For the text-containing cell, return its midpoint in (X, Y) coordinate format. 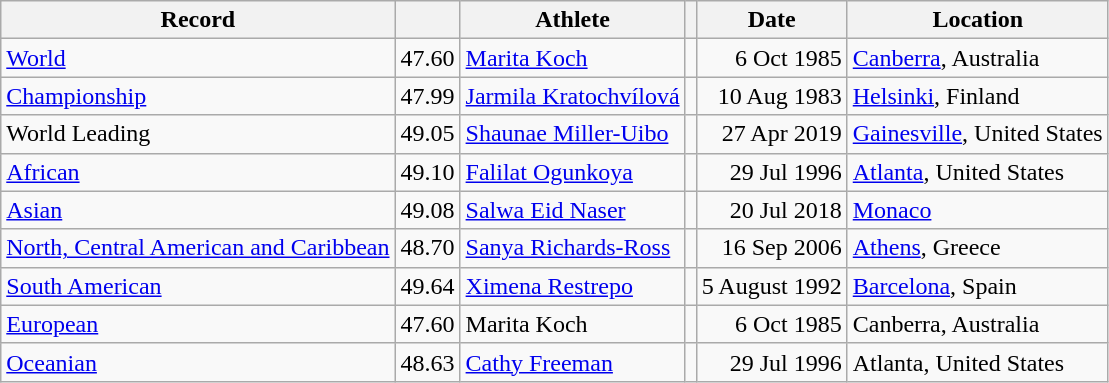
Asian (198, 210)
20 Jul 2018 (772, 210)
Date (772, 20)
Monaco (978, 210)
48.70 (428, 248)
North, Central American and Caribbean (198, 248)
African (198, 172)
Jarmila Kratochvílová (572, 96)
South American (198, 286)
48.63 (428, 362)
49.08 (428, 210)
49.10 (428, 172)
World Leading (198, 134)
Falilat Ogunkoya (572, 172)
European (198, 324)
5 August 1992 (772, 286)
Athlete (572, 20)
Location (978, 20)
Oceanian (198, 362)
Athens, Greece (978, 248)
Record (198, 20)
Salwa Eid Naser (572, 210)
Championship (198, 96)
10 Aug 1983 (772, 96)
Ximena Restrepo (572, 286)
Gainesville, United States (978, 134)
Shaunae Miller-Uibo (572, 134)
Helsinki, Finland (978, 96)
47.99 (428, 96)
Barcelona, Spain (978, 286)
Sanya Richards-Ross (572, 248)
49.64 (428, 286)
27 Apr 2019 (772, 134)
16 Sep 2006 (772, 248)
49.05 (428, 134)
World (198, 58)
Cathy Freeman (572, 362)
